Detect which cell encompasses the target text, then output its [X, Y] center coordinate. 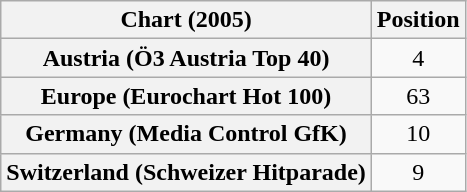
Switzerland (Schweizer Hitparade) [186, 172]
Position [418, 20]
Austria (Ö3 Austria Top 40) [186, 58]
Germany (Media Control GfK) [186, 134]
Chart (2005) [186, 20]
4 [418, 58]
Europe (Eurochart Hot 100) [186, 96]
9 [418, 172]
63 [418, 96]
10 [418, 134]
